Return (x, y) of the center of cell containing provided text 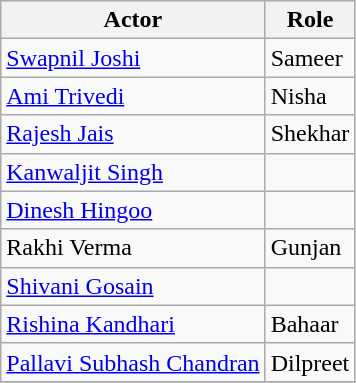
Rakhi Verma (133, 248)
Gunjan (310, 248)
Dinesh Hingoo (133, 210)
Pallavi Subhash Chandran (133, 362)
Nisha (310, 96)
Role (310, 20)
Rajesh Jais (133, 134)
Sameer (310, 58)
Kanwaljit Singh (133, 172)
Shekhar (310, 134)
Bahaar (310, 324)
Swapnil Joshi (133, 58)
Shivani Gosain (133, 286)
Dilpreet (310, 362)
Actor (133, 20)
Ami Trivedi (133, 96)
Rishina Kandhari (133, 324)
